Return the [x, y] coordinate for the center point of the cell that contains the specified text.  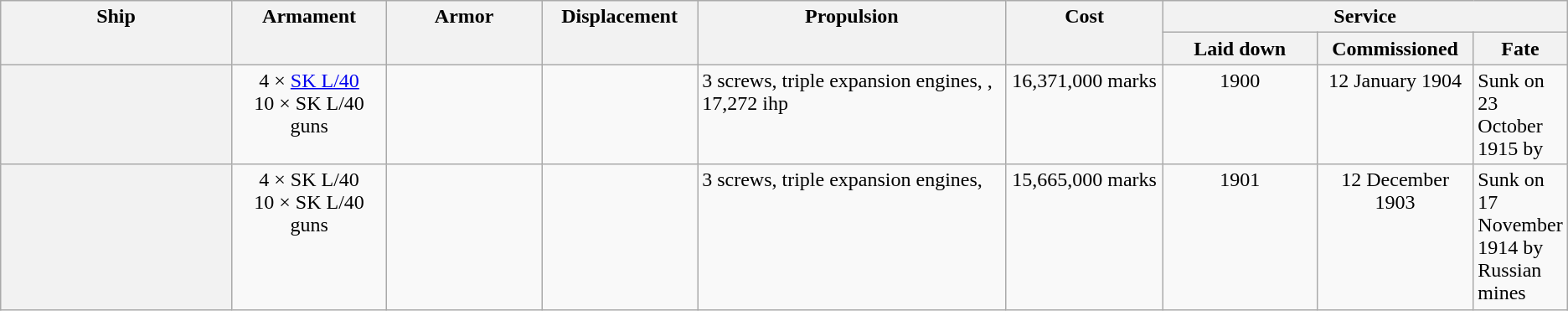
3 screws, triple expansion engines, [852, 236]
Laid down [1240, 49]
15,665,000 marks [1084, 236]
12 December 1903 [1395, 236]
Displacement [619, 33]
Propulsion [852, 33]
Service [1365, 17]
12 January 1904 [1395, 114]
Fate [1520, 49]
Cost [1084, 33]
Commissioned [1395, 49]
3 screws, triple expansion engines, , 17,272 ihp [852, 114]
1900 [1240, 114]
Ship [116, 33]
Armor [464, 33]
Sunk on 23 October 1915 by [1520, 114]
16,371,000 marks [1084, 114]
1901 [1240, 236]
Sunk on 17 November 1914 by Russian mines [1520, 236]
Armament [309, 33]
